Extract the [x, y] coordinate from the center of the cell holding the provided text.  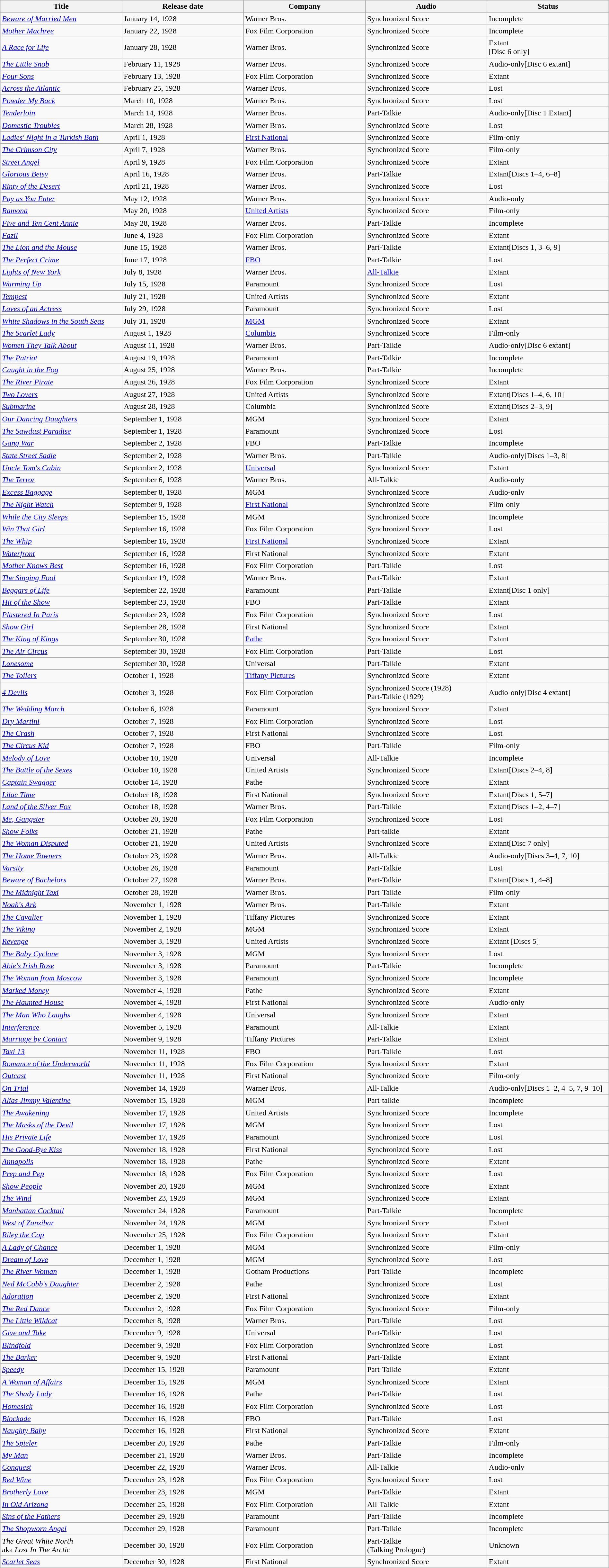
Riley the Cop [61, 1235]
The Wedding March [61, 709]
Speedy [61, 1370]
Street Angel [61, 162]
August 1, 1928 [183, 333]
Show Folks [61, 831]
November 2, 1928 [183, 929]
October 26, 1928 [183, 868]
The Perfect Crime [61, 260]
August 11, 1928 [183, 345]
Warming Up [61, 284]
Gotham Productions [304, 1272]
On Trial [61, 1088]
The Haunted House [61, 1003]
Outcast [61, 1076]
Lonesome [61, 663]
December 21, 1928 [183, 1455]
The Lion and the Mouse [61, 248]
June 17, 1928 [183, 260]
October 1, 1928 [183, 676]
Varsity [61, 868]
Red Wine [61, 1480]
Adoration [61, 1296]
Extant[Disc 1 only] [548, 590]
August 28, 1928 [183, 407]
July 15, 1928 [183, 284]
The Shady Lady [61, 1394]
July 8, 1928 [183, 272]
November 5, 1928 [183, 1027]
Brotherly Love [61, 1492]
My Man [61, 1455]
Extant[Discs 1–4, 6, 10] [548, 394]
January 28, 1928 [183, 48]
Tenderloin [61, 113]
Extant[Discs 2–4, 8] [548, 770]
October 20, 1928 [183, 819]
The Terror [61, 480]
February 11, 1928 [183, 64]
The Singing Fool [61, 578]
Fazil [61, 235]
Five and Ten Cent Annie [61, 223]
The Great White North aka Lost In The Arctic [61, 1545]
Our Dancing Daughters [61, 419]
The Crash [61, 733]
October 14, 1928 [183, 782]
November 25, 1928 [183, 1235]
The Baby Cyclone [61, 954]
October 27, 1928 [183, 880]
Rinty of the Desert [61, 186]
May 20, 1928 [183, 211]
August 25, 1928 [183, 370]
Scarlet Seas [61, 1562]
December 22, 1928 [183, 1467]
Extant[Discs 1, 5–7] [548, 795]
The River Woman [61, 1272]
Taxi 13 [61, 1051]
The Red Dance [61, 1308]
July 31, 1928 [183, 321]
The Woman Disputed [61, 843]
Powder My Back [61, 101]
December 20, 1928 [183, 1443]
Audio-only[Disc 4 extant] [548, 692]
May 12, 1928 [183, 199]
Annapolis [61, 1162]
The Circus Kid [61, 745]
The Man Who Laughs [61, 1015]
Romance of the Underworld [61, 1064]
March 10, 1928 [183, 101]
Extant[Discs 1, 3–6, 9] [548, 248]
December 25, 1928 [183, 1504]
Ladies' Night in a Turkish Bath [61, 137]
Abie's Irish Rose [61, 966]
Captain Swagger [61, 782]
April 21, 1928 [183, 186]
The Spieler [61, 1443]
Interference [61, 1027]
Show People [61, 1186]
March 28, 1928 [183, 125]
Domestic Troubles [61, 125]
The Cavalier [61, 917]
Title [61, 6]
Across the Atlantic [61, 88]
July 21, 1928 [183, 296]
November 14, 1928 [183, 1088]
Give and Take [61, 1333]
The Wind [61, 1198]
Unknown [548, 1545]
Status [548, 6]
Beware of Bachelors [61, 880]
4 Devils [61, 692]
The Toilers [61, 676]
Land of the Silver Fox [61, 807]
November 23, 1928 [183, 1198]
Dream of Love [61, 1259]
Release date [183, 6]
Homesick [61, 1406]
September 28, 1928 [183, 627]
Plastered In Paris [61, 615]
A Woman of Affairs [61, 1382]
August 27, 1928 [183, 394]
Melody of Love [61, 758]
In Old Arizona [61, 1504]
June 4, 1928 [183, 235]
March 14, 1928 [183, 113]
Revenge [61, 941]
April 7, 1928 [183, 149]
Mother Knows Best [61, 566]
September 15, 1928 [183, 517]
Gang War [61, 443]
Ramona [61, 211]
Two Lovers [61, 394]
September 19, 1928 [183, 578]
The River Pirate [61, 382]
Conquest [61, 1467]
February 25, 1928 [183, 88]
Excess Baggage [61, 492]
Part-Talkie(Talking Prologue) [426, 1545]
Audio-only[Disc 1 Extant] [548, 113]
Me, Gangster [61, 819]
Tempest [61, 296]
State Street Sadie [61, 455]
November 9, 1928 [183, 1039]
The Home Towners [61, 856]
The Patriot [61, 358]
Extant[Discs 1–4, 6–8] [548, 174]
The Woman from Moscow [61, 978]
November 20, 1928 [183, 1186]
Mother Machree [61, 31]
A Race for Life [61, 48]
The Scarlet Lady [61, 333]
Audio-only[Discs 3–4, 7, 10] [548, 856]
Blockade [61, 1419]
Blindfold [61, 1345]
October 23, 1928 [183, 856]
The Sawdust Paradise [61, 431]
August 26, 1928 [183, 382]
The Whip [61, 541]
October 28, 1928 [183, 892]
The Awakening [61, 1113]
The Air Circus [61, 651]
Prep and Pep [61, 1174]
While the City Sleeps [61, 517]
Loves of an Actress [61, 309]
Lights of New York [61, 272]
May 28, 1928 [183, 223]
West of Zanzibar [61, 1223]
Company [304, 6]
Marriage by Contact [61, 1039]
Audio-only[Discs 1–2, 4–5, 7, 9–10] [548, 1088]
The Barker [61, 1357]
Extant[Discs 2–3, 9] [548, 407]
The Shopworn Angel [61, 1528]
August 19, 1928 [183, 358]
The Crimson City [61, 149]
September 22, 1928 [183, 590]
Glorious Betsy [61, 174]
The Masks of the Devil [61, 1125]
Extant[Discs 1, 4–8] [548, 880]
Submarine [61, 407]
January 14, 1928 [183, 19]
November 15, 1928 [183, 1100]
Dry Martini [61, 721]
September 9, 1928 [183, 504]
The Midnight Taxi [61, 892]
The Viking [61, 929]
December 8, 1928 [183, 1320]
Four Sons [61, 76]
April 9, 1928 [183, 162]
Hit of the Show [61, 602]
Audio-only[Discs 1–3, 8] [548, 455]
Beware of Married Men [61, 19]
Audio [426, 6]
July 29, 1928 [183, 309]
September 6, 1928 [183, 480]
September 8, 1928 [183, 492]
His Private Life [61, 1137]
Extant [Discs 5] [548, 941]
April 16, 1928 [183, 174]
The Little Snob [61, 64]
Noah's Ark [61, 905]
The Night Watch [61, 504]
A Lady of Chance [61, 1247]
January 22, 1928 [183, 31]
The King of Kings [61, 639]
Sins of the Fathers [61, 1516]
Beggars of Life [61, 590]
Caught in the Fog [61, 370]
Win That Girl [61, 529]
February 13, 1928 [183, 76]
Ned McCobb's Daughter [61, 1284]
White Shadows in the South Seas [61, 321]
The Good-Bye Kiss [61, 1149]
Pay as You Enter [61, 199]
Naughty Baby [61, 1431]
Women They Talk About [61, 345]
October 6, 1928 [183, 709]
April 1, 1928 [183, 137]
Uncle Tom's Cabin [61, 468]
Waterfront [61, 553]
June 15, 1928 [183, 248]
Marked Money [61, 990]
Alias Jimmy Valentine [61, 1100]
Extant[Discs 1–2, 4–7] [548, 807]
Manhattan Cocktail [61, 1211]
The Little Wildcat [61, 1320]
October 3, 1928 [183, 692]
Show Girl [61, 627]
Extant[Disc 6 only] [548, 48]
The Battle of the Sexes [61, 770]
Extant[Disc 7 only] [548, 843]
Lilac Time [61, 795]
Synchronized Score (1928) Part-Talkie (1929) [426, 692]
